Return (x, y) of the center of cell containing provided text 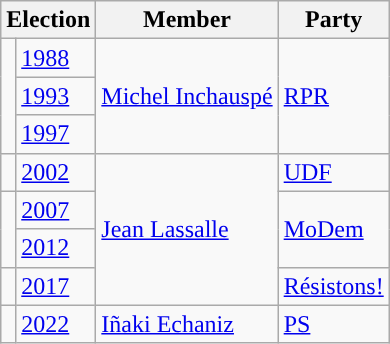
1993 (56, 96)
1988 (56, 58)
2012 (56, 248)
2017 (56, 286)
2007 (56, 210)
Iñaki Echaniz (187, 324)
2002 (56, 172)
Jean Lassalle (187, 229)
1997 (56, 134)
Member (187, 20)
Election (48, 20)
UDF (334, 172)
2022 (56, 324)
Michel Inchauspé (187, 96)
Résistons! (334, 286)
Party (334, 20)
RPR (334, 96)
MoDem (334, 229)
PS (334, 324)
